Provide the (x, y) coordinate of the cell's center where the given text is located.  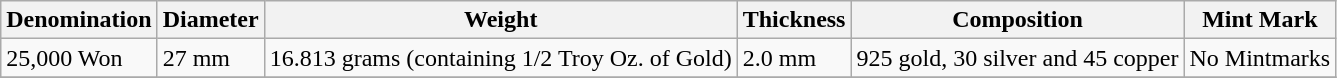
925 gold, 30 silver and 45 copper (1018, 58)
16.813 grams (containing 1/2 Troy Oz. of Gold) (500, 58)
No Mintmarks (1260, 58)
2.0 mm (794, 58)
25,000 Won (79, 58)
27 mm (210, 58)
Composition (1018, 20)
Mint Mark (1260, 20)
Thickness (794, 20)
Diameter (210, 20)
Denomination (79, 20)
Weight (500, 20)
